Return (x, y) of the center of cell containing provided text 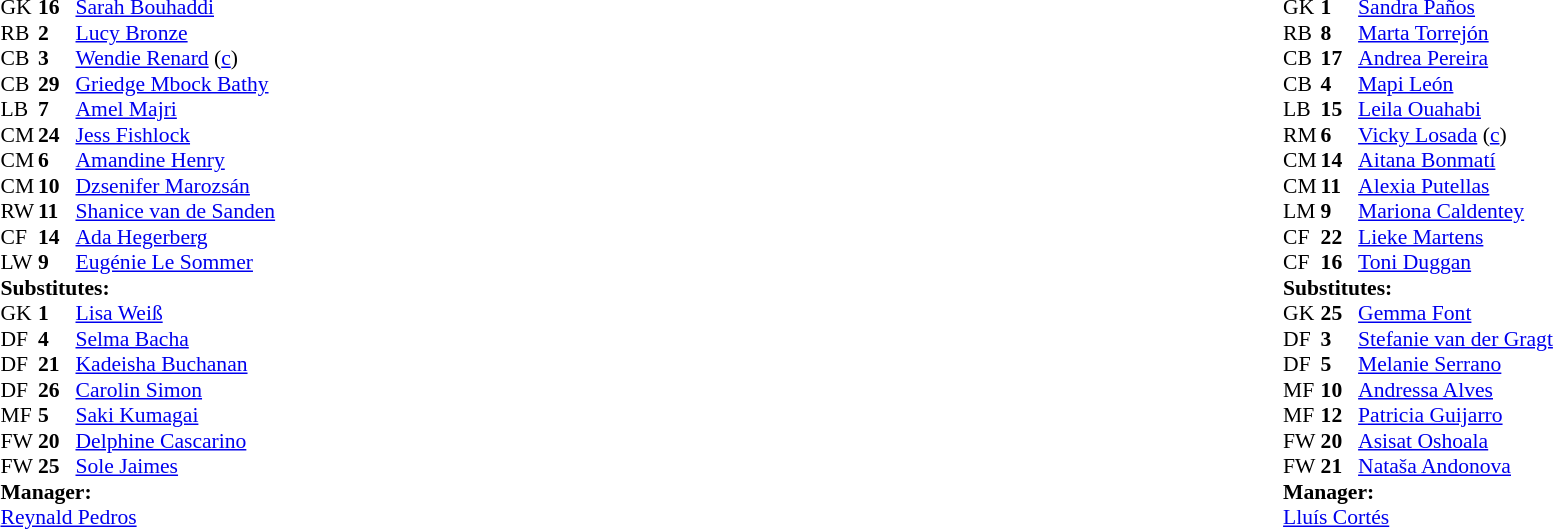
Griedge Mbock Bathy (176, 84)
Kadeisha Buchanan (176, 365)
Lisa Weiß (176, 313)
RW (19, 211)
Carolin Simon (176, 390)
7 (57, 109)
Jess Fishlock (176, 135)
Selma Bacha (176, 339)
LM (1302, 211)
Marta Torrejón (1456, 33)
16 (1340, 263)
LW (19, 263)
Toni Duggan (1456, 263)
2 (57, 33)
Asisat Oshoala (1456, 441)
Alexia Putellas (1456, 186)
Patricia Guijarro (1456, 415)
Shanice van de Sanden (176, 211)
Stefanie van der Gragt (1456, 339)
15 (1340, 109)
Lucy Bronze (176, 33)
Amandine Henry (176, 161)
Andressa Alves (1456, 390)
Amel Majri (176, 109)
Mapi León (1456, 84)
Sole Jaimes (176, 467)
22 (1340, 237)
Vicky Losada (c) (1456, 135)
Dzsenifer Marozsán (176, 186)
Melanie Serrano (1456, 365)
Delphine Cascarino (176, 441)
Aitana Bonmatí (1456, 161)
1 (57, 313)
Wendie Renard (c) (176, 59)
Leila Ouahabi (1456, 109)
Ada Hegerberg (176, 237)
24 (57, 135)
Eugénie Le Sommer (176, 263)
29 (57, 84)
Andrea Pereira (1456, 59)
26 (57, 390)
Mariona Caldentey (1456, 211)
Saki Kumagai (176, 415)
17 (1340, 59)
Nataša Andonova (1456, 467)
8 (1340, 33)
Gemma Font (1456, 313)
RM (1302, 135)
12 (1340, 415)
Lieke Martens (1456, 237)
